From the cell containing the given text, extract its center point as [X, Y] coordinate. 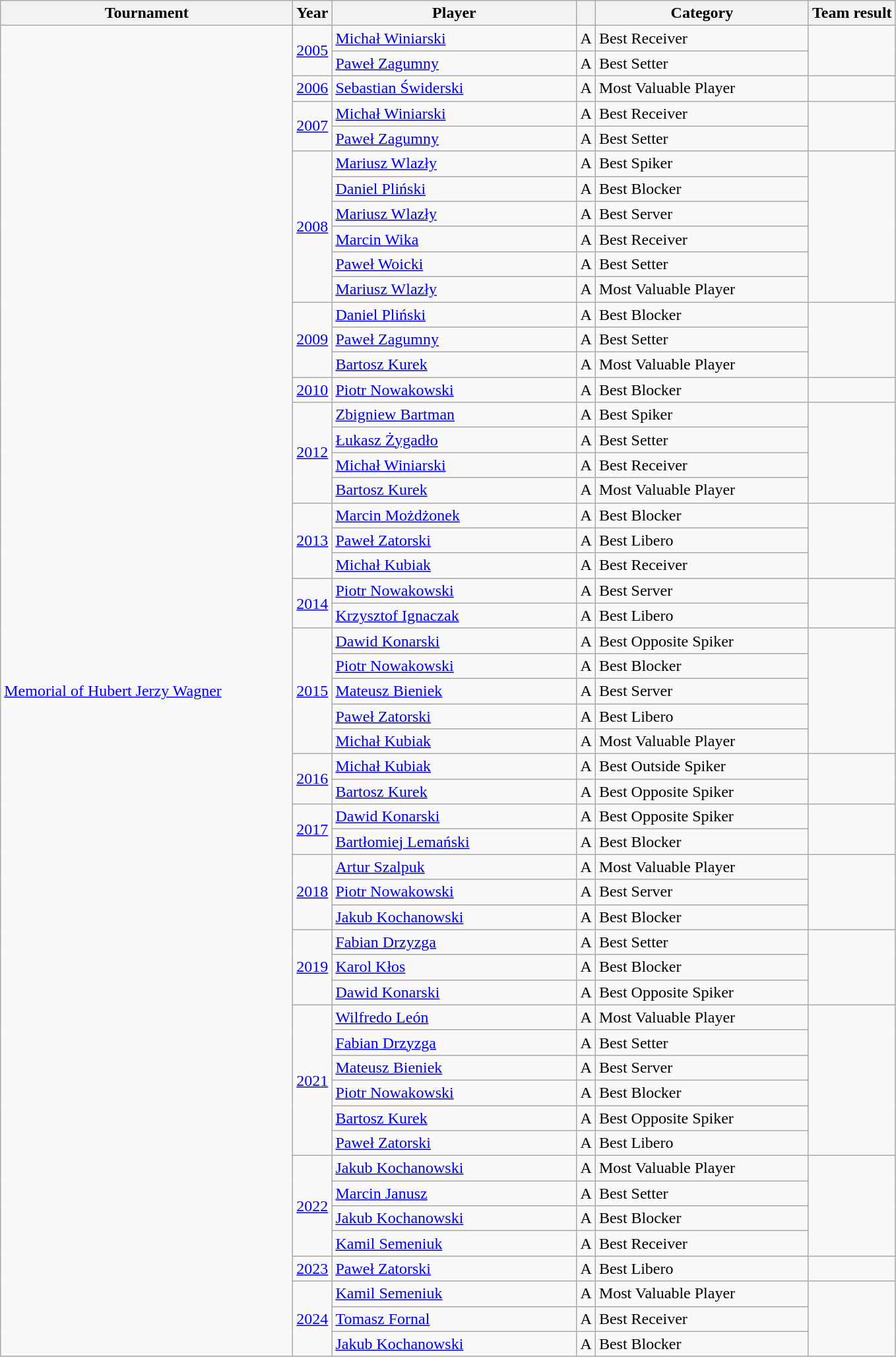
Tournament [146, 13]
2009 [313, 340]
2023 [313, 1269]
2016 [313, 779]
2013 [313, 540]
Marcin Możdżonek [454, 515]
Sebastian Świderski [454, 88]
2005 [313, 51]
Wilfredo León [454, 1017]
2017 [313, 829]
2012 [313, 453]
2021 [313, 1080]
Zbigniew Bartman [454, 415]
2018 [313, 892]
Marcin Janusz [454, 1193]
2022 [313, 1206]
Artur Szalpuk [454, 867]
Memorial of Hubert Jerzy Wagner [146, 691]
Best Outside Spiker [702, 767]
Łukasz Żygadło [454, 440]
Team result [852, 13]
2010 [313, 390]
Tomasz Fornal [454, 1319]
Year [313, 13]
Category [702, 13]
Player [454, 13]
2024 [313, 1319]
2014 [313, 603]
Karol Kłos [454, 967]
Marcin Wika [454, 239]
Krzysztof Ignaczak [454, 615]
2006 [313, 88]
Paweł Woicki [454, 264]
2015 [313, 691]
2019 [313, 967]
Bartłomiej Lemański [454, 842]
2008 [313, 226]
2007 [313, 126]
